Identify which cell holds the provided text, then report its [X, Y] central coordinate. 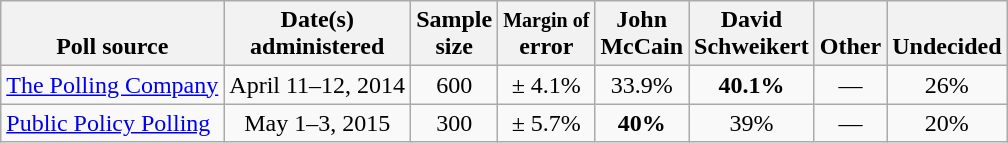
Public Policy Polling [112, 123]
JohnMcCain [642, 34]
± 5.7% [546, 123]
39% [752, 123]
April 11–12, 2014 [318, 85]
20% [947, 123]
Other [850, 34]
40.1% [752, 85]
300 [454, 123]
26% [947, 85]
± 4.1% [546, 85]
Date(s)administered [318, 34]
May 1–3, 2015 [318, 123]
Undecided [947, 34]
600 [454, 85]
DavidSchweikert [752, 34]
Samplesize [454, 34]
Margin oferror [546, 34]
The Polling Company [112, 85]
33.9% [642, 85]
40% [642, 123]
Poll source [112, 34]
